Determine the [X, Y] coordinate at the center of the cell enclosing the given text.  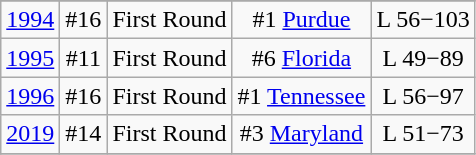
2019 [30, 134]
L 56−103 [423, 20]
L 56−97 [423, 96]
1996 [30, 96]
#11 [84, 58]
#1 Purdue [302, 20]
L 49−89 [423, 58]
1995 [30, 58]
1994 [30, 20]
#3 Maryland [302, 134]
#6 Florida [302, 58]
L 51−73 [423, 134]
#1 Tennessee [302, 96]
#14 [84, 134]
